Detect which cell encompasses the target text, then output its [X, Y] center coordinate. 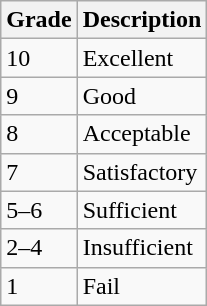
Excellent [142, 58]
9 [39, 96]
10 [39, 58]
Satisfactory [142, 172]
Good [142, 96]
8 [39, 134]
Sufficient [142, 210]
Description [142, 20]
1 [39, 286]
2–4 [39, 248]
Fail [142, 286]
Grade [39, 20]
5–6 [39, 210]
Insufficient [142, 248]
7 [39, 172]
Acceptable [142, 134]
